Search for the cell housing the specified text and yield its (x, y) center coordinate. 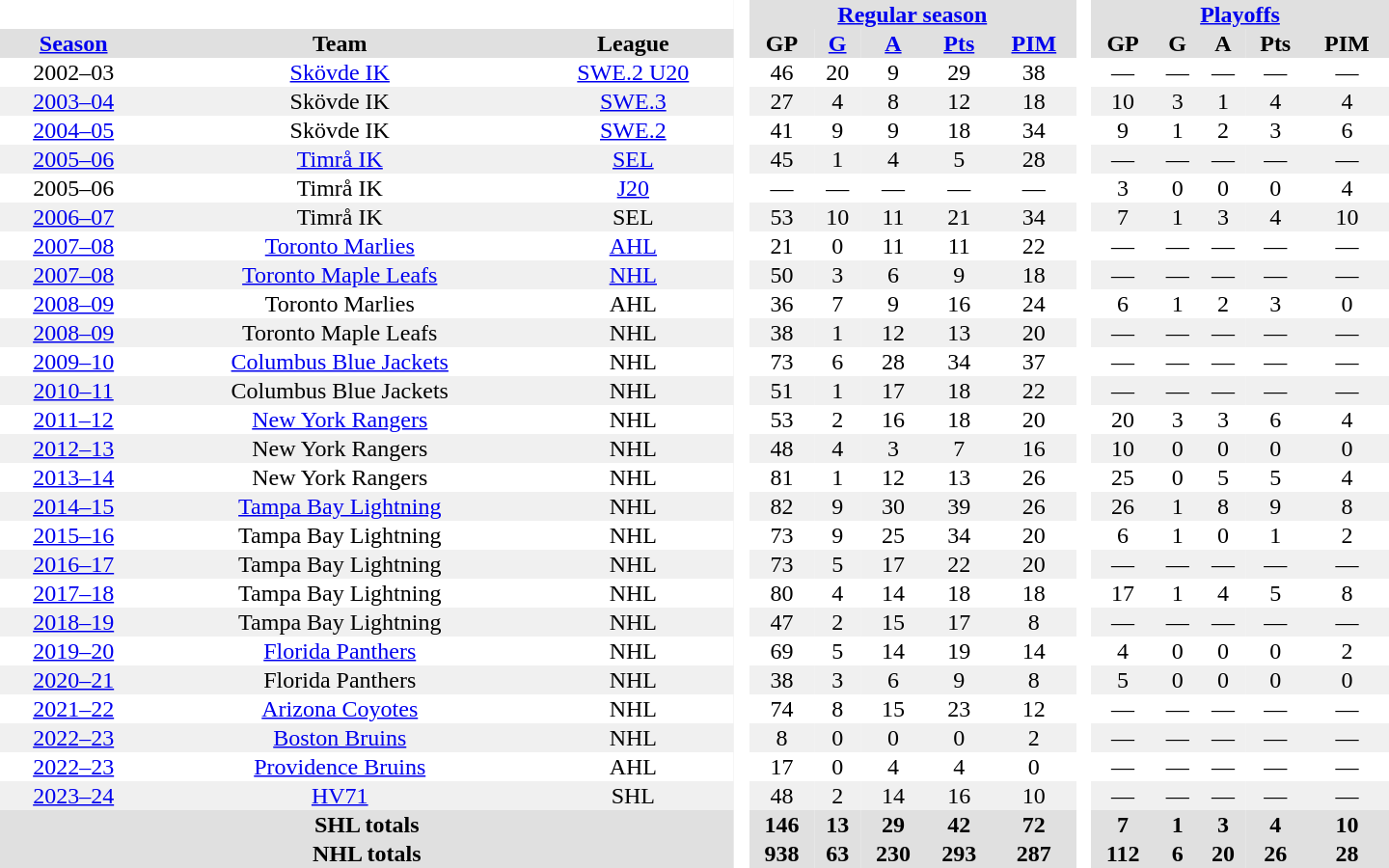
51 (781, 391)
287 (1034, 854)
30 (893, 506)
74 (781, 709)
SWE.2 U20 (633, 72)
69 (781, 651)
27 (781, 101)
2002–03 (73, 72)
2011–12 (73, 420)
42 (959, 825)
Providence Bruins (340, 767)
2014–15 (73, 506)
Season (73, 43)
J20 (633, 188)
Regular season (912, 14)
82 (781, 506)
SWE.2 (633, 130)
45 (781, 159)
2017–18 (73, 593)
19 (959, 651)
Arizona Coyotes (340, 709)
2006–07 (73, 217)
2010–11 (73, 391)
23 (959, 709)
SHL totals (367, 825)
36 (781, 304)
81 (781, 477)
63 (837, 854)
Playoffs (1240, 14)
2016–17 (73, 564)
112 (1123, 854)
41 (781, 130)
2021–22 (73, 709)
146 (781, 825)
SWE.3 (633, 101)
League (633, 43)
50 (781, 275)
938 (781, 854)
80 (781, 593)
HV71 (340, 796)
37 (1034, 362)
2013–14 (73, 477)
2004–05 (73, 130)
46 (781, 72)
2020–21 (73, 680)
2019–20 (73, 651)
2018–19 (73, 622)
SHL (633, 796)
Team (340, 43)
2003–04 (73, 101)
2023–24 (73, 796)
NHL totals (367, 854)
2012–13 (73, 448)
24 (1034, 304)
72 (1034, 825)
47 (781, 622)
Boston Bruins (340, 738)
230 (893, 854)
39 (959, 506)
2015–16 (73, 535)
2009–10 (73, 362)
293 (959, 854)
